Return the [x, y] coordinate for the center point of the cell that contains the specified text.  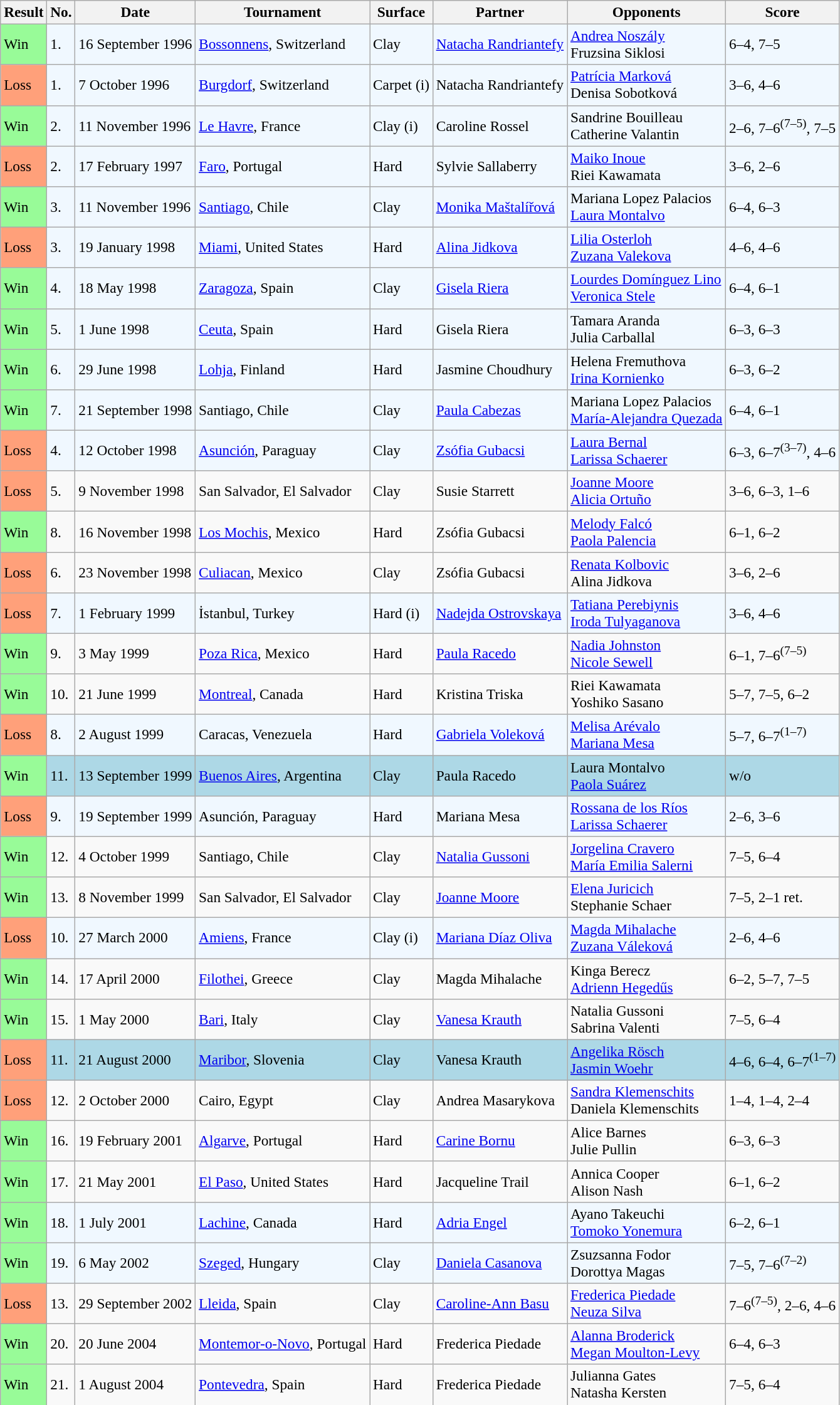
6–2, 6–1 [782, 1223]
21. [61, 1384]
Tatiana Perebiynis Iroda Tulyaganova [647, 613]
Bossonnens, Switzerland [283, 44]
Jasmine Choudhury [500, 369]
Sandra Klemenschits Daniela Klemenschits [647, 1100]
6–4, 7–5 [782, 44]
No. [61, 12]
21 September 1998 [135, 410]
Melisa Arévalo Mariana Mesa [647, 735]
Lleida, Spain [283, 1303]
Tournament [283, 12]
Montreal, Canada [283, 695]
5–7, 6–7(1–7) [782, 735]
Mariana Lopez Palacios Laura Montalvo [647, 207]
1 July 2001 [135, 1223]
Caroline-Ann Basu [500, 1303]
29 June 1998 [135, 369]
Laura Bernal Larissa Schaerer [647, 450]
Szeged, Hungary [283, 1263]
Frederica Piedade Neuza Silva [647, 1303]
Elena Juricich Stephanie Schaer [647, 897]
Joanne Moore Alicia Ortuño [647, 492]
2–6, 4–6 [782, 938]
Culiacan, Mexico [283, 572]
18 May 1998 [135, 288]
Andrea Noszály Fruzsina Siklosi [647, 44]
6–3, 6–2 [782, 369]
Monika Maštalířová [500, 207]
Montemor-o-Novo, Portugal [283, 1344]
Mariana Mesa [500, 816]
Riei Kawamata Yoshiko Sasano [647, 695]
Los Mochis, Mexico [283, 532]
Opponents [647, 12]
Maribor, Slovenia [283, 1060]
Daniela Casanova [500, 1263]
Buenos Aires, Argentina [283, 775]
8 November 1999 [135, 897]
Sandrine Bouilleau Catherine Valantin [647, 125]
2–6, 3–6 [782, 816]
19 February 2001 [135, 1141]
19. [61, 1263]
17 April 2000 [135, 978]
Renata Kolbovic Alina Jidkova [647, 572]
Julianna Gates Natasha Kersten [647, 1384]
Pontevedra, Spain [283, 1384]
Mariana Díaz Oliva [500, 938]
5–7, 7–5, 6–2 [782, 695]
15. [61, 1019]
29 September 2002 [135, 1303]
Carpet (i) [401, 85]
Lachine, Canada [283, 1223]
Patrícia Marková Denisa Sobotková [647, 85]
Algarve, Portugal [283, 1141]
6–1, 7–6(7–5) [782, 653]
Caroline Rossel [500, 125]
Sylvie Sallaberry [500, 166]
Hard (i) [401, 613]
Tamara Aranda Julia Carballal [647, 329]
7–6(7–5), 2–6, 4–6 [782, 1303]
9 November 1998 [135, 492]
14. [61, 978]
Natalia Gussoni [500, 856]
Miami, United States [283, 247]
Zaragoza, Spain [283, 288]
1 May 2000 [135, 1019]
Faro, Portugal [283, 166]
Angelika Rösch Jasmin Woehr [647, 1060]
Lilia Osterloh Zuzana Valekova [647, 247]
Kristina Triska [500, 695]
7 October 1996 [135, 85]
Maiko Inoue Riei Kawamata [647, 166]
Amiens, France [283, 938]
2–6, 7–6(7–5), 7–5 [782, 125]
7–5, 2–1 ret. [782, 897]
27 March 2000 [135, 938]
Result [24, 12]
2 August 1999 [135, 735]
Mariana Lopez Palacios María-Alejandra Quezada [647, 410]
Natalia Gussoni Sabrina Valenti [647, 1019]
1 February 1999 [135, 613]
Susie Starrett [500, 492]
Alina Jidkova [500, 247]
Paula Cabezas [500, 410]
21 May 2001 [135, 1181]
Zsuzsanna Fodor Dorottya Magas [647, 1263]
Adria Engel [500, 1223]
6–3, 6–7(3–7), 4–6 [782, 450]
Ayano Takeuchi Tomoko Yonemura [647, 1223]
Burgdorf, Switzerland [283, 85]
Score [782, 12]
Cairo, Egypt [283, 1100]
Le Havre, France [283, 125]
6 May 2002 [135, 1263]
4 October 1999 [135, 856]
1 June 1998 [135, 329]
Surface [401, 12]
Jacqueline Trail [500, 1181]
Lohja, Finland [283, 369]
16 September 1996 [135, 44]
Caracas, Venezuela [283, 735]
17. [61, 1181]
Helena Fremuthova Irina Kornienko [647, 369]
13 September 1999 [135, 775]
Alice Barnes Julie Pullin [647, 1141]
20. [61, 1344]
Poza Rica, Mexico [283, 653]
19 January 1998 [135, 247]
Nadia Johnston Nicole Sewell [647, 653]
Date [135, 12]
Alanna Broderick Megan Moulton-Levy [647, 1344]
16. [61, 1141]
Rossana de los Ríos Larissa Schaerer [647, 816]
3–6, 6–3, 1–6 [782, 492]
Partner [500, 12]
2 October 2000 [135, 1100]
Ceuta, Spain [283, 329]
Filothei, Greece [283, 978]
1–4, 1–4, 2–4 [782, 1100]
17 February 1997 [135, 166]
Andrea Masarykova [500, 1100]
Gabriela Voleková [500, 735]
El Paso, United States [283, 1181]
4–6, 4–6 [782, 247]
3 May 1999 [135, 653]
Nadejda Ostrovskaya [500, 613]
w/o [782, 775]
18. [61, 1223]
7–5, 7–6(7–2) [782, 1263]
16 November 1998 [135, 532]
Lourdes Domínguez Lino Veronica Stele [647, 288]
Kinga Berecz Adrienn Hegedűs [647, 978]
23 November 1998 [135, 572]
İstanbul, Turkey [283, 613]
12 October 1998 [135, 450]
21 August 2000 [135, 1060]
21 June 1999 [135, 695]
Joanne Moore [500, 897]
Jorgelina Cravero María Emilia Salerni [647, 856]
6–2, 5–7, 7–5 [782, 978]
Laura Montalvo Paola Suárez [647, 775]
Magda Mihalache [500, 978]
4–6, 6–4, 6–7(1–7) [782, 1060]
19 September 1999 [135, 816]
Magda Mihalache Zuzana Váleková [647, 938]
1 August 2004 [135, 1384]
Annica Cooper Alison Nash [647, 1181]
Melody Falcó Paola Palencia [647, 532]
Carine Bornu [500, 1141]
Bari, Italy [283, 1019]
20 June 2004 [135, 1344]
